Return [x, y] of the center of cell containing provided text 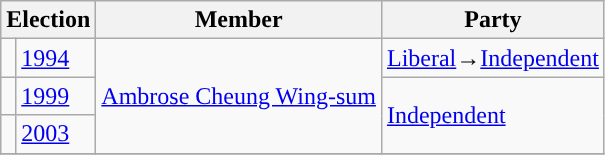
Ambrose Cheung Wing-sum [239, 96]
Liberal→Independent [492, 58]
2003 [56, 134]
1994 [56, 58]
Independent [492, 115]
Party [492, 20]
Member [239, 20]
Election [48, 20]
1999 [56, 96]
